Provide the (x, y) coordinate of the cell's center where the given text is located.  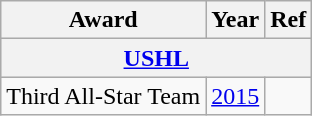
USHL (156, 58)
Ref (288, 20)
Third All-Star Team (104, 96)
Year (236, 20)
2015 (236, 96)
Award (104, 20)
